Identify which cell holds the provided text, then report its [x, y] central coordinate. 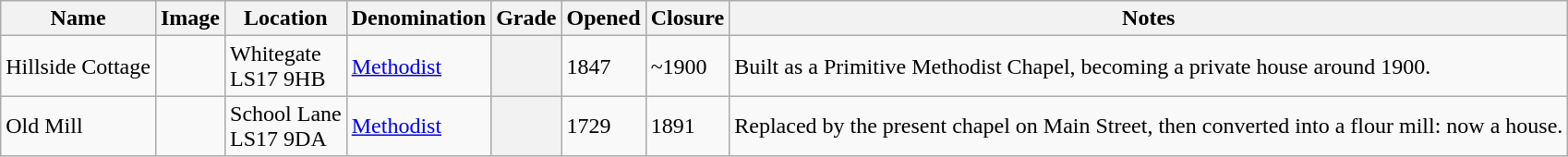
~1900 [687, 66]
School LaneLS17 9DA [286, 126]
Opened [604, 18]
WhitegateLS17 9HB [286, 66]
Image [190, 18]
Notes [1149, 18]
Built as a Primitive Methodist Chapel, becoming a private house around 1900. [1149, 66]
Name [78, 18]
Hillside Cottage [78, 66]
Old Mill [78, 126]
Closure [687, 18]
1729 [604, 126]
Replaced by the present chapel on Main Street, then converted into a flour mill: now a house. [1149, 126]
Location [286, 18]
Denomination [418, 18]
1847 [604, 66]
1891 [687, 126]
Grade [526, 18]
